Provide the (x, y) coordinate of the cell's center where the given text is located.  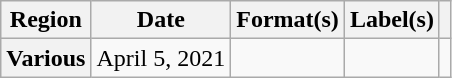
April 5, 2021 (161, 58)
Label(s) (392, 20)
Various (46, 58)
Date (161, 20)
Region (46, 20)
Format(s) (288, 20)
